Find where the given text appears and provide that cell's center as (X, Y) coordinate. 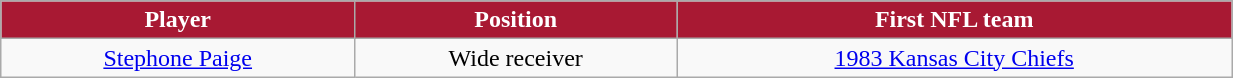
Wide receiver (516, 58)
1983 Kansas City Chiefs (954, 58)
First NFL team (954, 20)
Player (178, 20)
Stephone Paige (178, 58)
Position (516, 20)
